Locate the cell with the specified text and output its [x, y] center coordinate. 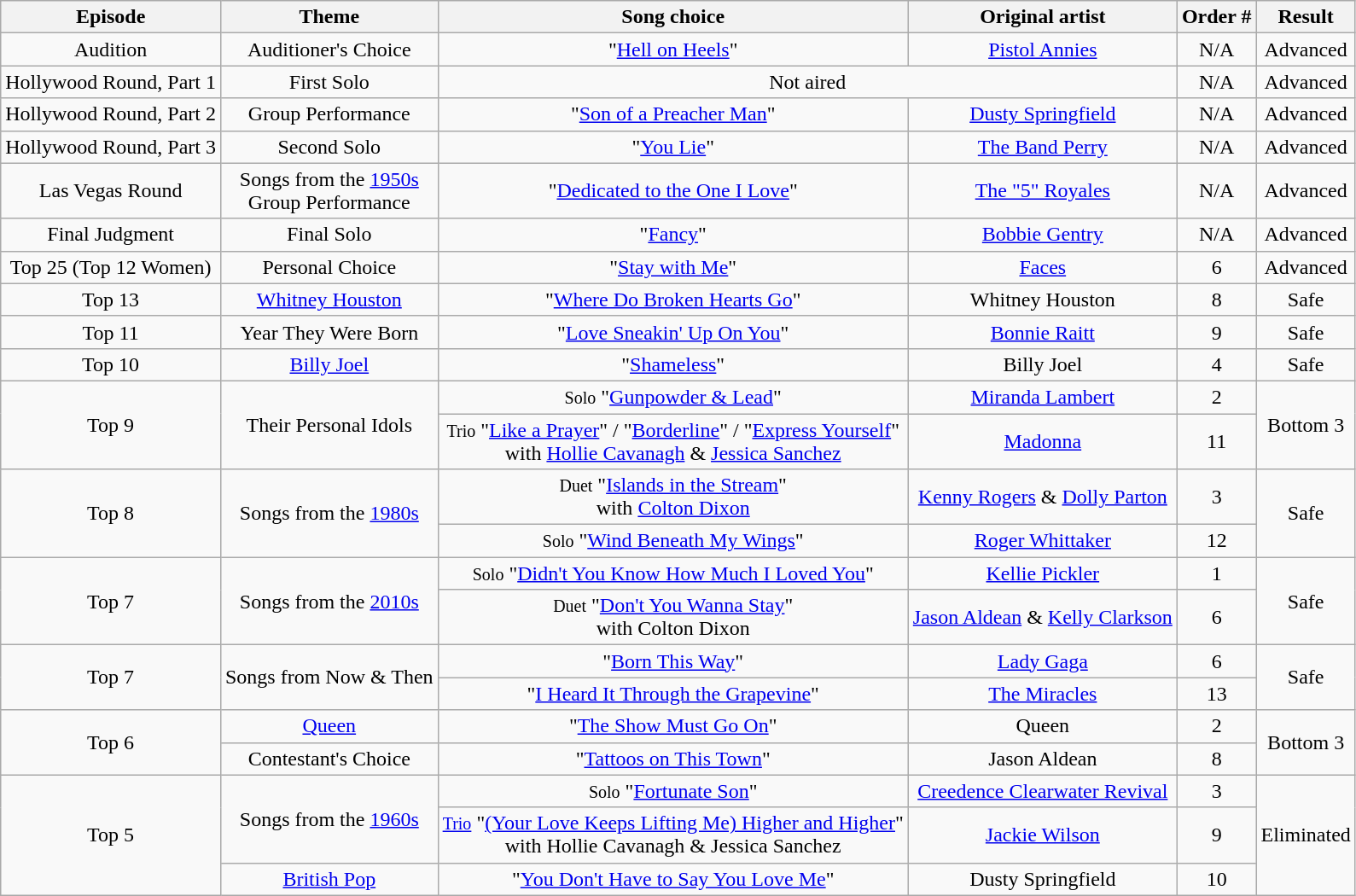
Final Judgment [111, 235]
Audition [111, 49]
Jackie Wilson [1043, 835]
Top 5 [111, 835]
Year They Were Born [329, 332]
Bonnie Raitt [1043, 332]
British Pop [329, 879]
Original artist [1043, 17]
Order # [1217, 17]
Second Solo [329, 147]
Miranda Lambert [1043, 397]
Auditioner's Choice [329, 49]
"Love Sneakin' Up On You" [672, 332]
Songs from the 1980s [329, 514]
Hollywood Round, Part 2 [111, 114]
Top 11 [111, 332]
1 [1217, 573]
Top 13 [111, 300]
Kellie Pickler [1043, 573]
Top 6 [111, 742]
"Tattoos on This Town" [672, 759]
Eliminated [1306, 835]
"Born This Way" [672, 661]
4 [1217, 364]
Songs from the 1950sGroup Performance [329, 191]
Jason Aldean & Kelly Clarkson [1043, 618]
Pistol Annies [1043, 49]
The Band Perry [1043, 147]
Top 9 [111, 425]
Trio "(Your Love Keeps Lifting Me) Higher and Higher" with Hollie Cavanagh & Jessica Sanchez [672, 835]
Madonna [1043, 440]
Personal Choice [329, 267]
Hollywood Round, Part 1 [111, 82]
Top 8 [111, 514]
The "5" Royales [1043, 191]
Songs from Now & Then [329, 678]
"Stay with Me" [672, 267]
Theme [329, 17]
Solo "Gunpowder & Lead" [672, 397]
"You Lie" [672, 147]
Trio "Like a Prayer" / "Borderline" / "Express Yourself" with Hollie Cavanagh & Jessica Sanchez [672, 440]
Songs from the 2010s [329, 601]
Duet "Don't You Wanna Stay"with Colton Dixon [672, 618]
Result [1306, 17]
Episode [111, 17]
Las Vegas Round [111, 191]
Creedence Clearwater Revival [1043, 791]
12 [1217, 541]
Lady Gaga [1043, 661]
Kenny Rogers & Dolly Parton [1043, 497]
Duet "Islands in the Stream"with Colton Dixon [672, 497]
"Hell on Heels" [672, 49]
Final Solo [329, 235]
Roger Whittaker [1043, 541]
Top 25 (Top 12 Women) [111, 267]
13 [1217, 694]
Group Performance [329, 114]
"Shameless" [672, 364]
Top 10 [111, 364]
"I Heard It Through the Grapevine" [672, 694]
Not aired [807, 82]
First Solo [329, 82]
"Fancy" [672, 235]
Faces [1043, 267]
"Son of a Preacher Man" [672, 114]
Bobbie Gentry [1043, 235]
Hollywood Round, Part 3 [111, 147]
Songs from the 1960s [329, 819]
11 [1217, 440]
"Where Do Broken Hearts Go" [672, 300]
Contestant's Choice [329, 759]
The Miracles [1043, 694]
"You Don't Have to Say You Love Me" [672, 879]
"Dedicated to the One I Love" [672, 191]
Solo "Fortunate Son" [672, 791]
10 [1217, 879]
Solo "Didn't You Know How Much I Loved You" [672, 573]
Solo "Wind Beneath My Wings" [672, 541]
Their Personal Idols [329, 425]
Song choice [672, 17]
"The Show Must Go On" [672, 726]
Jason Aldean [1043, 759]
